Identify which cell holds the provided text, then report its [x, y] central coordinate. 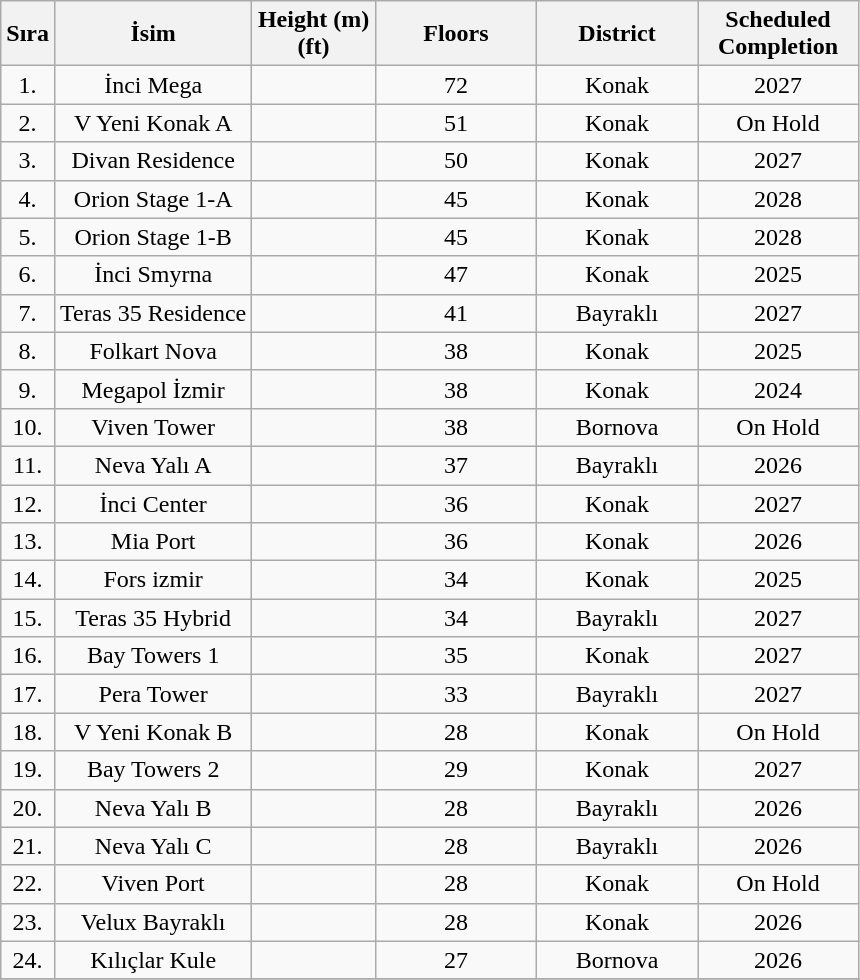
11. [28, 465]
15. [28, 618]
İnci Mega [152, 85]
Viven Port [152, 884]
22. [28, 884]
2. [28, 123]
Height (m) (ft) [314, 34]
14. [28, 580]
72 [456, 85]
Teras 35 Residence [152, 313]
Scheduled Completion [778, 34]
12. [28, 503]
23. [28, 922]
18. [28, 732]
İsim [152, 34]
Fors izmir [152, 580]
20. [28, 808]
Bay Towers 1 [152, 656]
4. [28, 199]
33 [456, 694]
41 [456, 313]
51 [456, 123]
V Yeni Konak B [152, 732]
47 [456, 275]
İnci Smyrna [152, 275]
8. [28, 351]
24. [28, 960]
Neva Yalı C [152, 846]
Teras 35 Hybrid [152, 618]
29 [456, 770]
Sıra [28, 34]
21. [28, 846]
35 [456, 656]
13. [28, 542]
17. [28, 694]
Kılıçlar Kule [152, 960]
V Yeni Konak A [152, 123]
3. [28, 161]
16. [28, 656]
9. [28, 389]
Folkart Nova [152, 351]
10. [28, 427]
50 [456, 161]
Pera Tower [152, 694]
Floors [456, 34]
1. [28, 85]
District [616, 34]
27 [456, 960]
Orion Stage 1-A [152, 199]
Mia Port [152, 542]
19. [28, 770]
Neva Yalı B [152, 808]
İnci Center [152, 503]
Megapol İzmir [152, 389]
6. [28, 275]
Viven Tower [152, 427]
Orion Stage 1-B [152, 237]
2024 [778, 389]
Velux Bayraklı [152, 922]
Divan Residence [152, 161]
Bay Towers 2 [152, 770]
Neva Yalı A [152, 465]
7. [28, 313]
37 [456, 465]
5. [28, 237]
